Provide the [x, y] coordinate of the cell's center where the given text is located.  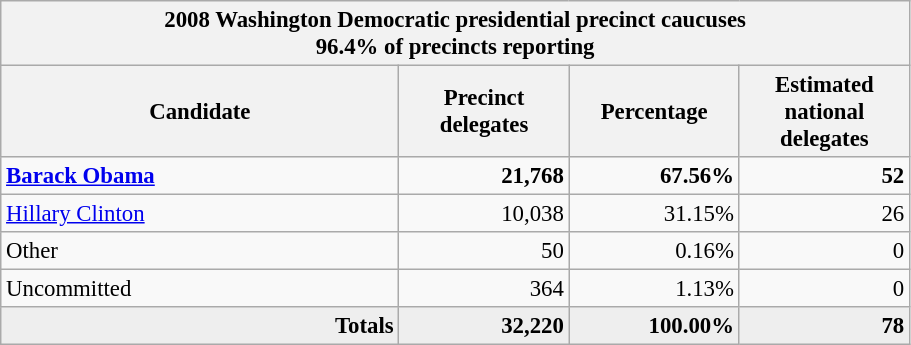
52 [824, 176]
10,038 [484, 214]
Barack Obama [200, 176]
Uncommitted [200, 289]
67.56% [654, 176]
Precinct delegates [484, 112]
Candidate [200, 112]
Estimated national delegates [824, 112]
1.13% [654, 289]
50 [484, 251]
31.15% [654, 214]
Hillary Clinton [200, 214]
0.16% [654, 251]
2008 Washington Democratic presidential precinct caucuses96.4% of precincts reporting [456, 34]
Percentage [654, 112]
Other [200, 251]
364 [484, 289]
21,768 [484, 176]
26 [824, 214]
